For the text-containing cell, return its midpoint in (x, y) coordinate format. 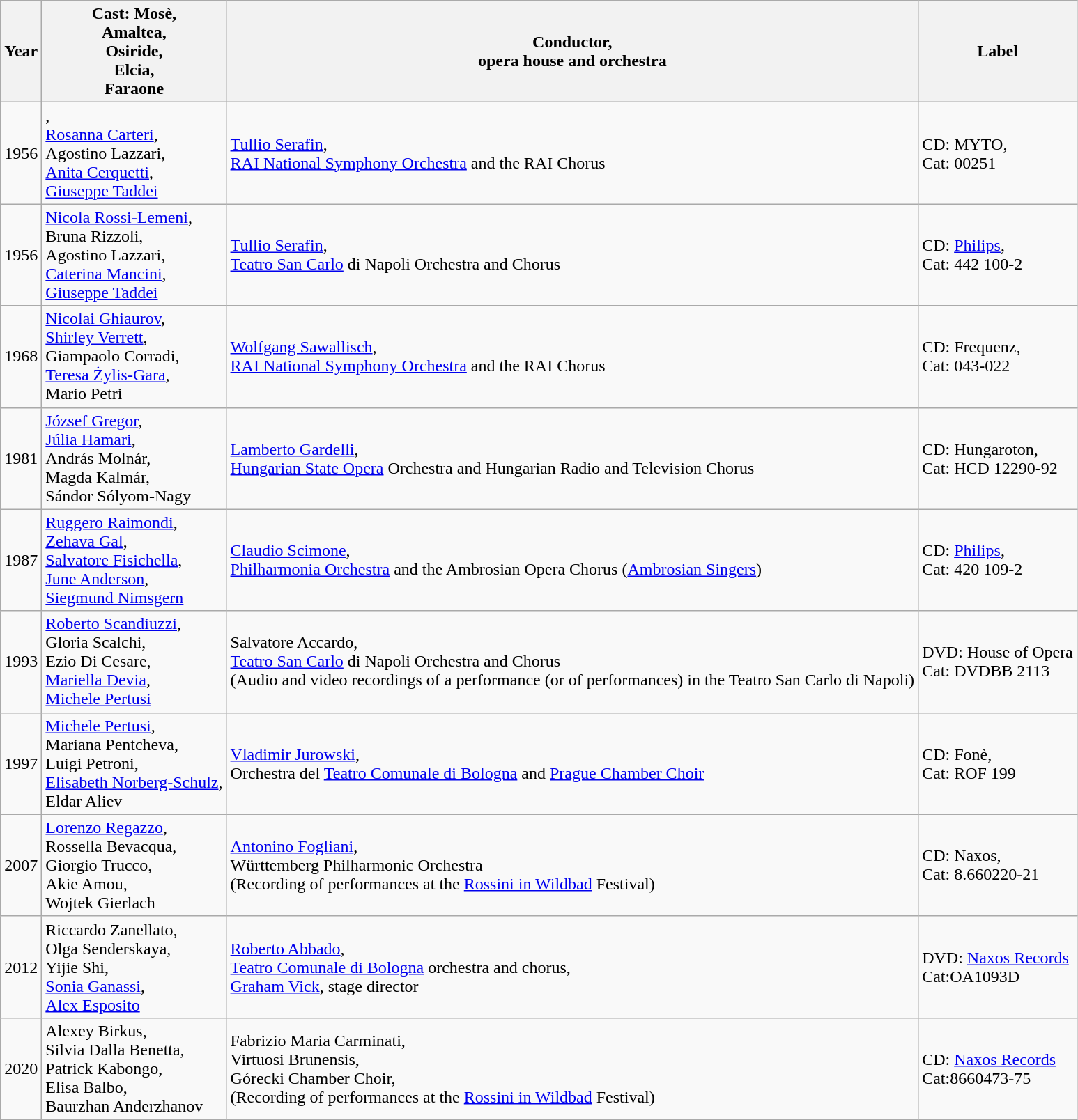
József Gregor,Júlia Hamari,András Molnár,Magda Kalmár,Sándor Sólyom-Nagy (134, 458)
CD: MYTO,Cat: 00251 (998, 153)
Riccardo Zanellato,Olga Senderskaya,Yijie Shi,Sonia Ganassi,Alex Esposito (134, 967)
Lamberto Gardelli,Hungarian State Opera Orchestra and Hungarian Radio and Television Chorus (573, 458)
2007 (21, 865)
1993 (21, 662)
Nicolai Ghiaurov,Shirley Verrett,Giampaolo Corradi,Teresa Żylis-Gara,Mario Petri (134, 357)
Claudio Scimone,Philharmonia Orchestra and the Ambrosian Opera Chorus (Ambrosian Singers) (573, 560)
Nicola Rossi-Lemeni,Bruna Rizzoli,Agostino Lazzari,Caterina Mancini,Giuseppe Taddei (134, 255)
DVD: House of OperaCat: DVDBB 2113 (998, 662)
Roberto Abbado,Teatro Comunale di Bologna orchestra and chorus,Graham Vick, stage director (573, 967)
Tullio Serafin,RAI National Symphony Orchestra and the RAI Chorus (573, 153)
Cast: Mosè,Amaltea,Osiride,Elcia,Faraone (134, 52)
Year (21, 52)
1997 (21, 763)
Label (998, 52)
1987 (21, 560)
1968 (21, 357)
CD: Frequenz,Cat: 043-022 (998, 357)
CD: Naxos,Cat: 8.660220-21 (998, 865)
Vladimir Jurowski,Orchestra del Teatro Comunale di Bologna and Prague Chamber Choir (573, 763)
CD: Philips,Cat: 442 100-2 (998, 255)
Tullio Serafin,Teatro San Carlo di Napoli Orchestra and Chorus (573, 255)
Lorenzo Regazzo,Rossella Bevacqua,Giorgio Trucco,Akie Amou,Wojtek Gierlach (134, 865)
Wolfgang Sawallisch,RAI National Symphony Orchestra and the RAI Chorus (573, 357)
Alexey Birkus,Silvia Dalla Benetta,Patrick Kabongo,Elisa Balbo,Baurzhan Anderzhanov (134, 1068)
Ruggero Raimondi,Zehava Gal,Salvatore Fisichella,June Anderson,Siegmund Nimsgern (134, 560)
CD: Fonè,Cat: ROF 199 (998, 763)
Antonino Fogliani,Württemberg Philharmonic Orchestra(Recording of performances at the Rossini in Wildbad Festival) (573, 865)
CD: Hungaroton,Cat: HCD 12290-92 (998, 458)
CD: Philips,Cat: 420 109-2 (998, 560)
2020 (21, 1068)
Conductor,opera house and orchestra (573, 52)
1981 (21, 458)
Michele Pertusi,Mariana Pentcheva,Luigi Petroni,Elisabeth Norberg-Schulz,Eldar Aliev (134, 763)
Fabrizio Maria Carminati,Virtuosi Brunensis, Górecki Chamber Choir,(Recording of performances at the Rossini in Wildbad Festival) (573, 1068)
2012 (21, 967)
DVD: Naxos RecordsCat:OA1093D (998, 967)
,Rosanna Carteri,Agostino Lazzari,Anita Cerquetti,Giuseppe Taddei (134, 153)
Roberto Scandiuzzi,Gloria Scalchi,Ezio Di Cesare,Mariella Devia,Michele Pertusi (134, 662)
CD: Naxos RecordsCat:8660473-75 (998, 1068)
